Determine the (X, Y) coordinate at the center of the cell enclosing the given text.  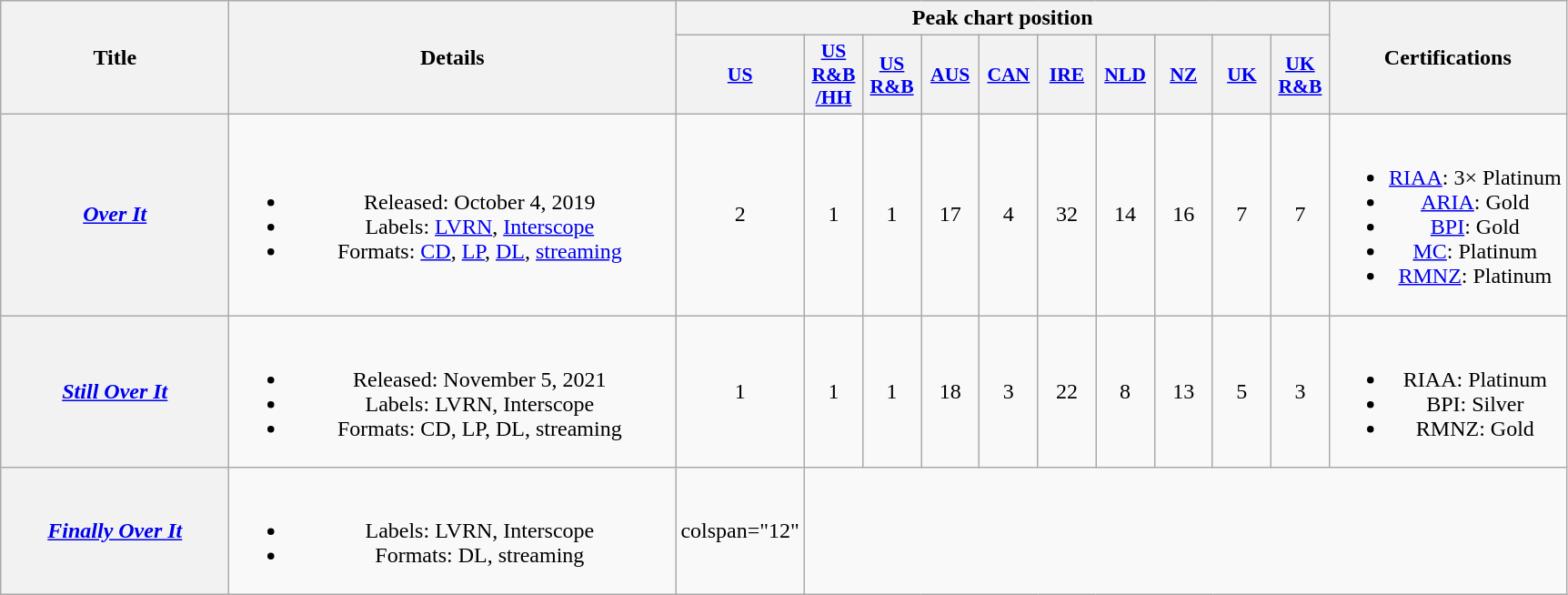
16 (1183, 215)
Still Over It (115, 391)
18 (950, 391)
4 (1009, 215)
RIAA: PlatinumBPI: SilverRMNZ: Gold (1448, 391)
Peak chart position (1002, 18)
UK (1241, 75)
Finally Over It (115, 531)
17 (950, 215)
Details (453, 58)
Released: November 5, 2021Labels: LVRN, InterscopeFormats: CD, LP, DL, streaming (453, 391)
2 (740, 215)
UKR&B (1300, 75)
5 (1241, 391)
Labels: LVRN, InterscopeFormats: DL, streaming (453, 531)
CAN (1009, 75)
RIAA: 3× PlatinumARIA: GoldBPI: GoldMC: PlatinumRMNZ: Platinum (1448, 215)
NZ (1183, 75)
Over It (115, 215)
Certifications (1448, 58)
AUS (950, 75)
22 (1067, 391)
14 (1125, 215)
13 (1183, 391)
NLD (1125, 75)
Title (115, 58)
8 (1125, 391)
Released: October 4, 2019Labels: LVRN, InterscopeFormats: CD, LP, DL, streaming (453, 215)
colspan="12" (740, 531)
IRE (1067, 75)
USR&B/HH (833, 75)
USR&B (892, 75)
32 (1067, 215)
US (740, 75)
